Return the (x, y) coordinate for the center point of the cell that contains the specified text.  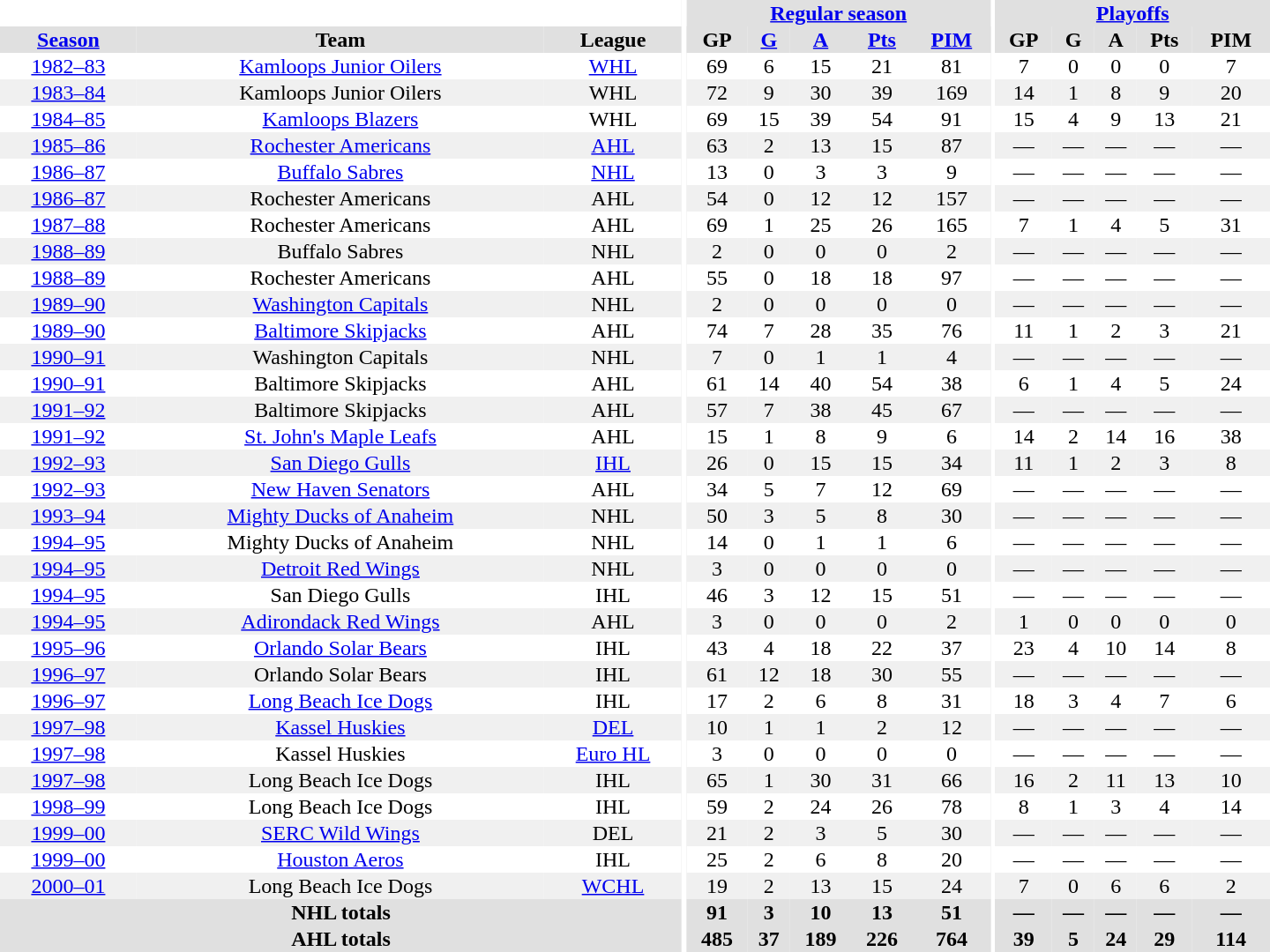
1985–86 (69, 145)
Euro HL (613, 754)
New Haven Senators (340, 489)
78 (952, 807)
72 (716, 93)
46 (716, 595)
43 (716, 648)
SERC Wild Wings (340, 833)
45 (882, 410)
74 (716, 331)
1983–84 (69, 93)
WCHL (613, 886)
65 (716, 780)
40 (820, 383)
28 (820, 331)
165 (952, 225)
Adirondack Red Wings (340, 621)
76 (952, 331)
1998–99 (69, 807)
Playoffs (1132, 13)
Kamloops Blazers (340, 119)
226 (882, 939)
189 (820, 939)
1993–94 (69, 516)
764 (952, 939)
17 (716, 701)
50 (716, 516)
1982–83 (69, 66)
67 (952, 410)
157 (952, 198)
81 (952, 66)
57 (716, 410)
Houston Aeros (340, 859)
AHL totals (340, 939)
2000–01 (69, 886)
29 (1164, 939)
1984–85 (69, 119)
22 (882, 648)
St. John's Maple Leafs (340, 436)
114 (1231, 939)
Team (340, 40)
169 (952, 93)
League (613, 40)
485 (716, 939)
35 (882, 331)
Detroit Red Wings (340, 569)
1987–88 (69, 225)
59 (716, 807)
87 (952, 145)
63 (716, 145)
Regular season (838, 13)
1995–96 (69, 648)
66 (952, 780)
19 (716, 886)
97 (952, 278)
Season (69, 40)
NHL totals (340, 912)
23 (1023, 648)
